Capture the cell that displays the provided text and extract its [x, y] central coordinate. 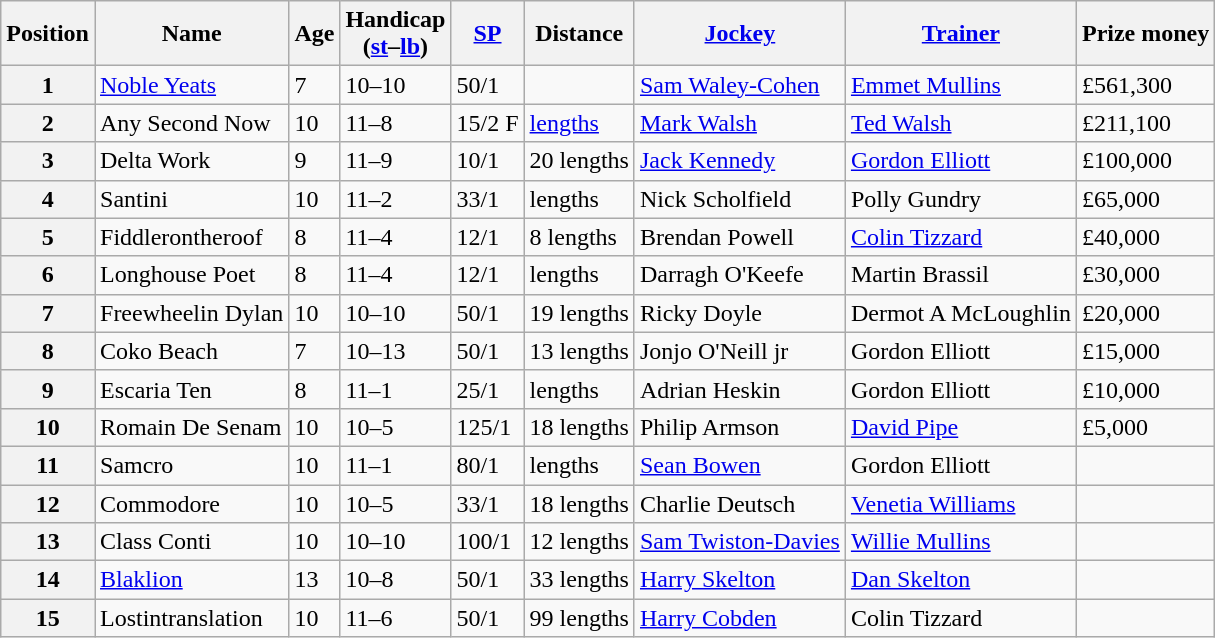
Dermot A McLoughlin [960, 313]
100/1 [488, 542]
Class Conti [191, 542]
£561,300 [1145, 85]
10–13 [396, 351]
11–2 [396, 199]
£15,000 [1145, 351]
Name [191, 34]
Coko Beach [191, 351]
Willie Mullins [960, 542]
11–8 [396, 123]
1 [48, 85]
2 [48, 123]
Venetia Williams [960, 503]
10/1 [488, 161]
Ricky Doyle [740, 313]
Blaklion [191, 580]
Any Second Now [191, 123]
33 lengths [579, 580]
Philip Armson [740, 427]
£10,000 [1145, 389]
£5,000 [1145, 427]
19 lengths [579, 313]
Position [48, 34]
Fiddlerontheroof [191, 237]
Age [314, 34]
3 [48, 161]
Darragh O'Keefe [740, 275]
SP [488, 34]
4 [48, 199]
Trainer [960, 34]
Escaria Ten [191, 389]
£30,000 [1145, 275]
10–8 [396, 580]
Lostintranslation [191, 618]
Samcro [191, 465]
Charlie Deutsch [740, 503]
Handicap(st–lb) [396, 34]
Prize money [1145, 34]
11–6 [396, 618]
125/1 [488, 427]
80/1 [488, 465]
Jockey [740, 34]
Commodore [191, 503]
8 lengths [579, 237]
Mark Walsh [740, 123]
Jack Kennedy [740, 161]
20 lengths [579, 161]
Jonjo O'Neill jr [740, 351]
25/1 [488, 389]
Romain De Senam [191, 427]
12 [48, 503]
Ted Walsh [960, 123]
Sam Waley-Cohen [740, 85]
David Pipe [960, 427]
Emmet Mullins [960, 85]
11–9 [396, 161]
11 [48, 465]
6 [48, 275]
Sam Twiston-Davies [740, 542]
Delta Work [191, 161]
Harry Cobden [740, 618]
£20,000 [1145, 313]
Martin Brassil [960, 275]
Distance [579, 34]
£40,000 [1145, 237]
£65,000 [1145, 199]
Adrian Heskin [740, 389]
Sean Bowen [740, 465]
£100,000 [1145, 161]
Harry Skelton [740, 580]
5 [48, 237]
14 [48, 580]
15/2 F [488, 123]
Nick Scholfield [740, 199]
Noble Yeats [191, 85]
15 [48, 618]
Freewheelin Dylan [191, 313]
13 lengths [579, 351]
Longhouse Poet [191, 275]
Dan Skelton [960, 580]
99 lengths [579, 618]
Santini [191, 199]
12 lengths [579, 542]
Brendan Powell [740, 237]
Polly Gundry [960, 199]
£211,100 [1145, 123]
